Identify which cell holds the provided text, then report its [X, Y] central coordinate. 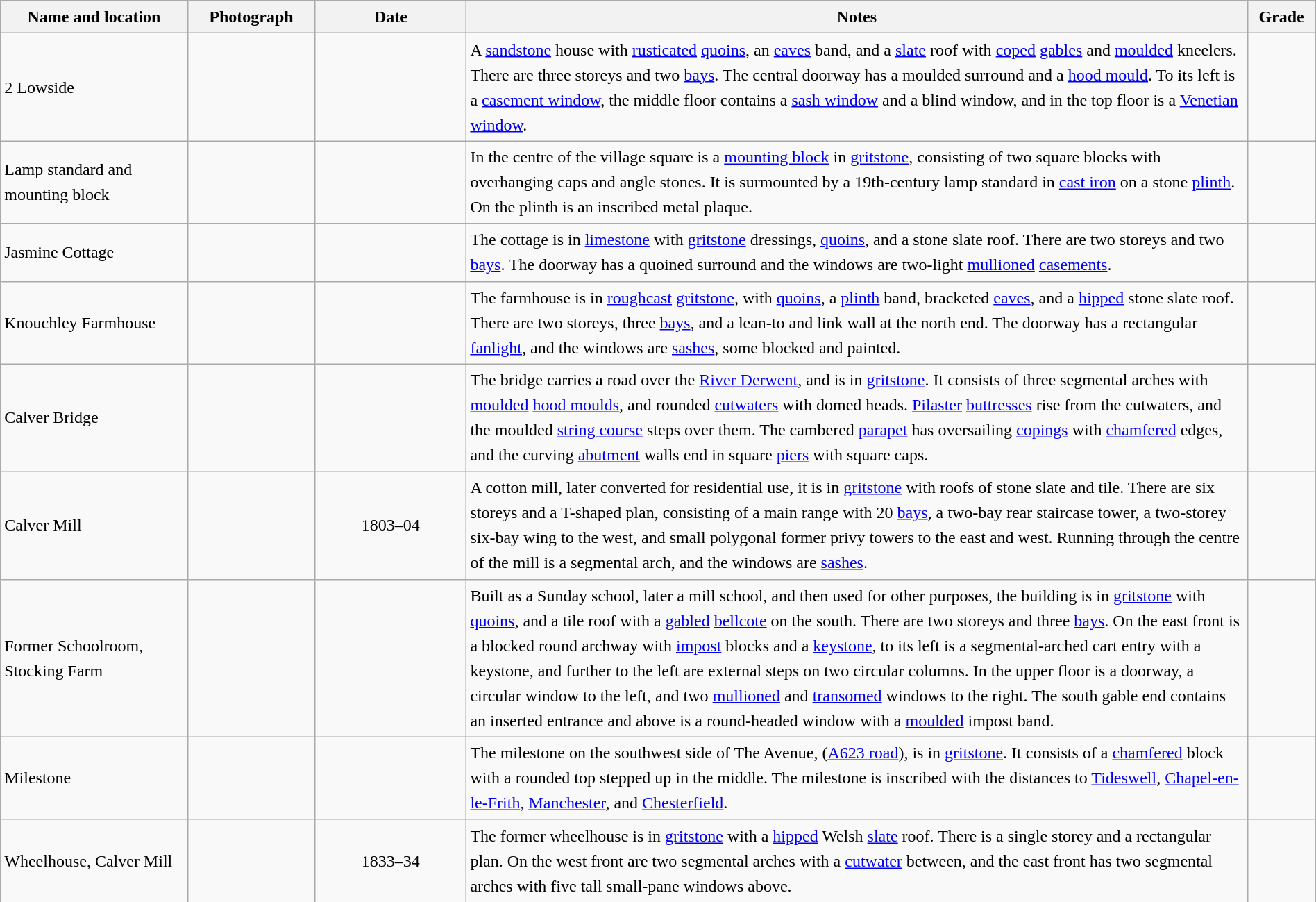
Knouchley Farmhouse [94, 322]
Former Schoolroom, Stocking Farm [94, 658]
Jasmine Cottage [94, 253]
1833–34 [391, 861]
1803–04 [391, 525]
Notes [857, 17]
Wheelhouse, Calver Mill [94, 861]
Lamp standard and mounting block [94, 182]
Calver Bridge [94, 418]
Grade [1281, 17]
Calver Mill [94, 525]
Date [391, 17]
Name and location [94, 17]
Photograph [251, 17]
Milestone [94, 778]
2 Lowside [94, 87]
